Detect which cell encompasses the target text, then output its (X, Y) center coordinate. 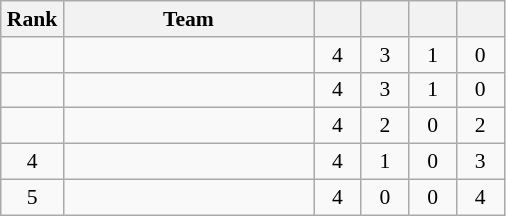
Rank (32, 19)
5 (32, 197)
Team (188, 19)
